Identify which cell holds the provided text, then report its (x, y) central coordinate. 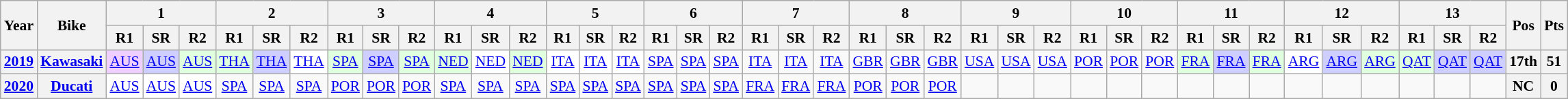
2019 (19, 62)
8 (905, 13)
3 (381, 13)
6 (694, 13)
Pts (1554, 25)
17th (1523, 62)
7 (796, 13)
12 (1342, 13)
5 (595, 13)
13 (1452, 13)
2 (271, 13)
9 (1016, 13)
Year (19, 25)
Bike (71, 25)
Kawasaki (71, 62)
1 (161, 13)
Ducati (71, 87)
0 (1554, 87)
NC (1523, 87)
11 (1231, 13)
Pos (1523, 25)
51 (1554, 62)
10 (1124, 13)
2020 (19, 87)
4 (490, 13)
